Extract the [X, Y] coordinate from the center of the cell holding the provided text.  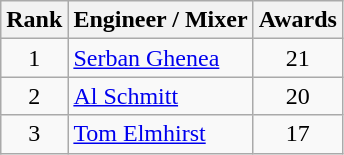
Al Schmitt [160, 96]
3 [34, 134]
17 [298, 134]
Engineer / Mixer [160, 20]
Serban Ghenea [160, 58]
2 [34, 96]
Rank [34, 20]
Awards [298, 20]
Tom Elmhirst [160, 134]
20 [298, 96]
21 [298, 58]
1 [34, 58]
